Return the [X, Y] coordinate for the center point of the cell that contains the specified text.  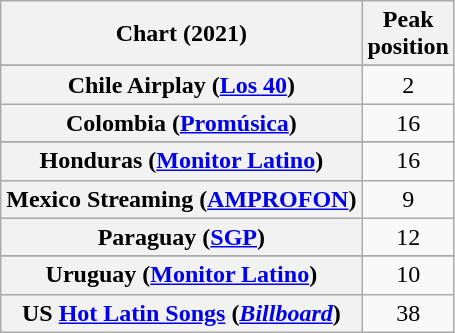
Colombia (Promúsica) [182, 123]
US Hot Latin Songs (Billboard) [182, 313]
Chart (2021) [182, 34]
Peakposition [408, 34]
Chile Airplay (Los 40) [182, 85]
Uruguay (Monitor Latino) [182, 275]
Honduras (Monitor Latino) [182, 161]
Paraguay (SGP) [182, 237]
38 [408, 313]
9 [408, 199]
10 [408, 275]
2 [408, 85]
Mexico Streaming (AMPROFON) [182, 199]
12 [408, 237]
